Return the (x, y) coordinate for the center point of the cell that contains the specified text.  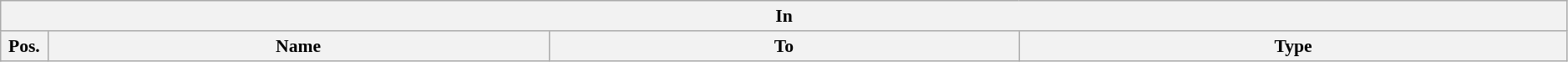
To (784, 46)
Type (1293, 46)
In (784, 16)
Name (298, 46)
Pos. (24, 46)
